Capture the cell that displays the provided text and extract its [x, y] central coordinate. 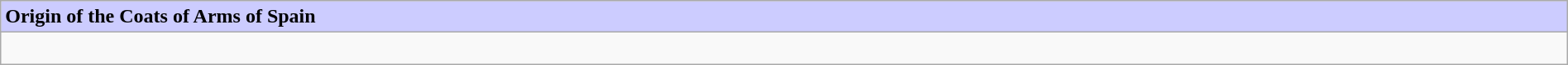
Origin of the Coats of Arms of Spain [784, 17]
